Pinpoint the cell where the given text exists, returning its (X, Y) midpoint coordinate. 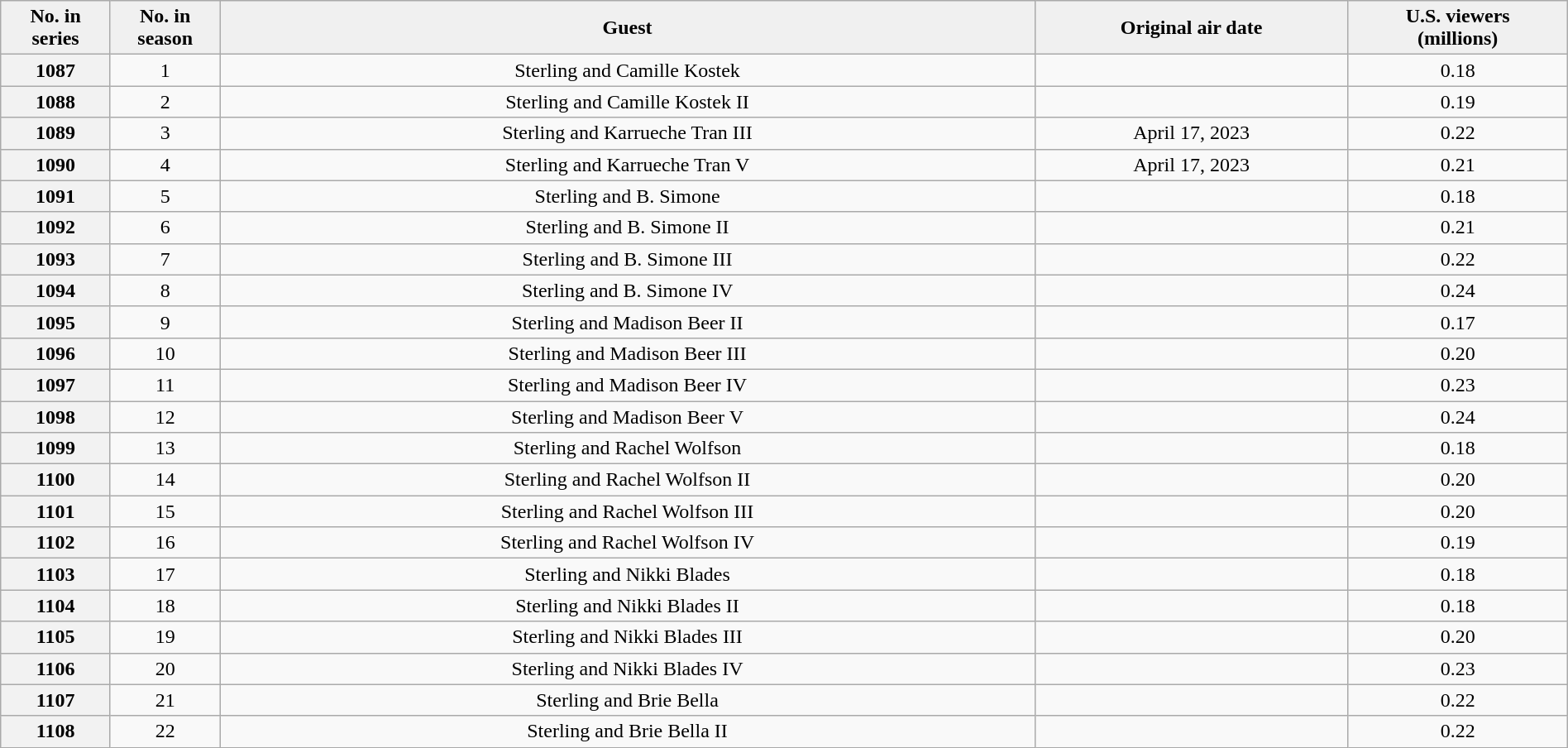
1107 (56, 700)
Sterling and Karrueche Tran III (627, 133)
Sterling and Madison Beer IV (627, 385)
20 (165, 669)
16 (165, 543)
Sterling and B. Simone II (627, 228)
18 (165, 606)
Guest (627, 28)
7 (165, 259)
1088 (56, 102)
Sterling and Camille Kostek (627, 70)
22 (165, 731)
Sterling and Nikki Blades III (627, 637)
Sterling and Rachel Wolfson III (627, 511)
Sterling and Nikki Blades (627, 574)
0.17 (1457, 322)
1092 (56, 228)
Original air date (1191, 28)
5 (165, 196)
14 (165, 480)
1093 (56, 259)
13 (165, 448)
1100 (56, 480)
Sterling and Madison Beer V (627, 416)
10 (165, 353)
1098 (56, 416)
1095 (56, 322)
15 (165, 511)
1104 (56, 606)
Sterling and Nikki Blades IV (627, 669)
19 (165, 637)
Sterling and Madison Beer II (627, 322)
6 (165, 228)
1106 (56, 669)
1097 (56, 385)
1 (165, 70)
1087 (56, 70)
1108 (56, 731)
1103 (56, 574)
2 (165, 102)
3 (165, 133)
1089 (56, 133)
11 (165, 385)
Sterling and Madison Beer III (627, 353)
Sterling and Nikki Blades II (627, 606)
1101 (56, 511)
Sterling and Rachel Wolfson (627, 448)
8 (165, 290)
Sterling and Karrueche Tran V (627, 165)
Sterling and Rachel Wolfson IV (627, 543)
17 (165, 574)
21 (165, 700)
Sterling and B. Simone III (627, 259)
1099 (56, 448)
No. inseries (56, 28)
No. inseason (165, 28)
1102 (56, 543)
U.S. viewers(millions) (1457, 28)
Sterling and Rachel Wolfson II (627, 480)
1105 (56, 637)
1096 (56, 353)
Sterling and B. Simone (627, 196)
4 (165, 165)
Sterling and Brie Bella (627, 700)
1090 (56, 165)
12 (165, 416)
1091 (56, 196)
Sterling and Brie Bella II (627, 731)
Sterling and Camille Kostek II (627, 102)
1094 (56, 290)
Sterling and B. Simone IV (627, 290)
9 (165, 322)
